Pinpoint the cell where the given text exists, returning its [X, Y] midpoint coordinate. 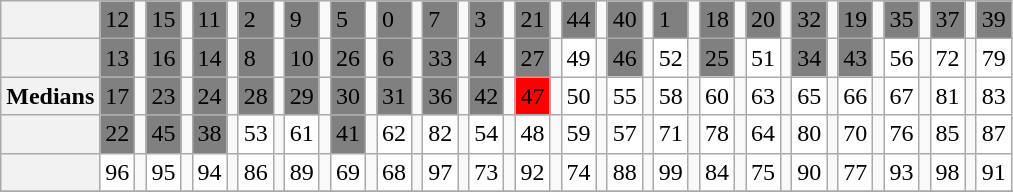
97 [440, 172]
21 [532, 20]
31 [394, 96]
87 [994, 134]
49 [578, 58]
82 [440, 134]
73 [486, 172]
1 [670, 20]
93 [902, 172]
41 [348, 134]
62 [394, 134]
17 [118, 96]
4 [486, 58]
11 [210, 20]
14 [210, 58]
25 [716, 58]
95 [164, 172]
91 [994, 172]
46 [624, 58]
26 [348, 58]
61 [302, 134]
24 [210, 96]
77 [856, 172]
80 [810, 134]
8 [256, 58]
13 [118, 58]
78 [716, 134]
96 [118, 172]
66 [856, 96]
71 [670, 134]
51 [764, 58]
72 [948, 58]
57 [624, 134]
83 [994, 96]
98 [948, 172]
63 [764, 96]
36 [440, 96]
85 [948, 134]
27 [532, 58]
59 [578, 134]
58 [670, 96]
29 [302, 96]
75 [764, 172]
86 [256, 172]
28 [256, 96]
16 [164, 58]
38 [210, 134]
12 [118, 20]
64 [764, 134]
0 [394, 20]
39 [994, 20]
47 [532, 96]
67 [902, 96]
Medians [50, 96]
88 [624, 172]
34 [810, 58]
40 [624, 20]
33 [440, 58]
30 [348, 96]
69 [348, 172]
45 [164, 134]
94 [210, 172]
6 [394, 58]
89 [302, 172]
18 [716, 20]
19 [856, 20]
79 [994, 58]
52 [670, 58]
9 [302, 20]
60 [716, 96]
15 [164, 20]
68 [394, 172]
43 [856, 58]
74 [578, 172]
22 [118, 134]
35 [902, 20]
44 [578, 20]
55 [624, 96]
90 [810, 172]
32 [810, 20]
99 [670, 172]
37 [948, 20]
65 [810, 96]
70 [856, 134]
42 [486, 96]
23 [164, 96]
56 [902, 58]
10 [302, 58]
92 [532, 172]
3 [486, 20]
50 [578, 96]
54 [486, 134]
7 [440, 20]
20 [764, 20]
76 [902, 134]
81 [948, 96]
5 [348, 20]
2 [256, 20]
53 [256, 134]
84 [716, 172]
48 [532, 134]
